Provide the [X, Y] coordinate of the cell's center where the given text is located.  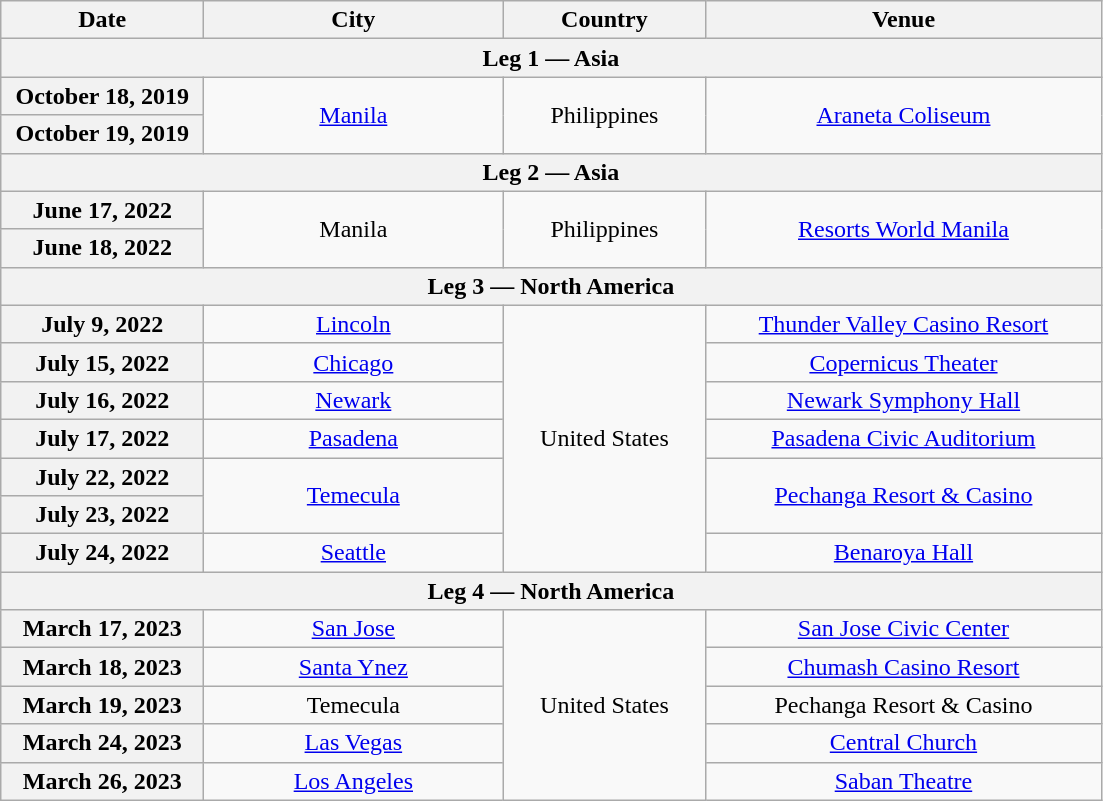
July 16, 2022 [102, 400]
Chumash Casino Resort [904, 667]
Pasadena Civic Auditorium [904, 438]
March 26, 2023 [102, 781]
June 17, 2022 [102, 210]
March 19, 2023 [102, 705]
July 23, 2022 [102, 515]
Thunder Valley Casino Resort [904, 324]
Leg 1 — Asia [551, 58]
Newark [354, 400]
Newark Symphony Hall [904, 400]
July 24, 2022 [102, 553]
Santa Ynez [354, 667]
March 17, 2023 [102, 629]
Resorts World Manila [904, 229]
October 19, 2019 [102, 134]
City [354, 20]
March 18, 2023 [102, 667]
March 24, 2023 [102, 743]
San Jose Civic Center [904, 629]
Venue [904, 20]
Lincoln [354, 324]
July 17, 2022 [102, 438]
Leg 2 — Asia [551, 172]
San Jose [354, 629]
Date [102, 20]
July 9, 2022 [102, 324]
Araneta Coliseum [904, 115]
Leg 3 — North America [551, 286]
Los Angeles [354, 781]
Las Vegas [354, 743]
Seattle [354, 553]
Leg 4 — North America [551, 591]
Benaroya Hall [904, 553]
Copernicus Theater [904, 362]
Country [604, 20]
Pasadena [354, 438]
October 18, 2019 [102, 96]
July 15, 2022 [102, 362]
Central Church [904, 743]
Chicago [354, 362]
June 18, 2022 [102, 248]
July 22, 2022 [102, 477]
Saban Theatre [904, 781]
